From the cell containing the given text, extract its center point as [x, y] coordinate. 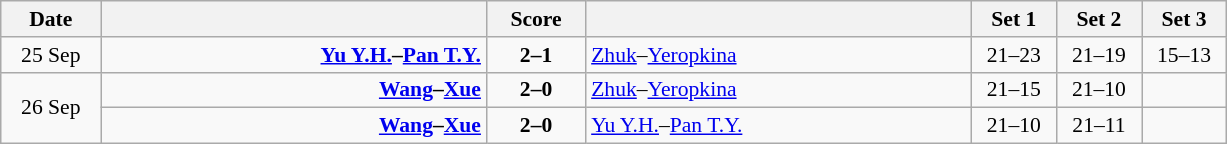
21–15 [1014, 90]
Score [536, 19]
Set 2 [1098, 19]
Set 3 [1184, 19]
26 Sep [51, 108]
21–19 [1098, 55]
25 Sep [51, 55]
Set 1 [1014, 19]
21–11 [1098, 126]
15–13 [1184, 55]
21–23 [1014, 55]
Date [51, 19]
2–1 [536, 55]
